Identify which cell holds the provided text, then report its (X, Y) central coordinate. 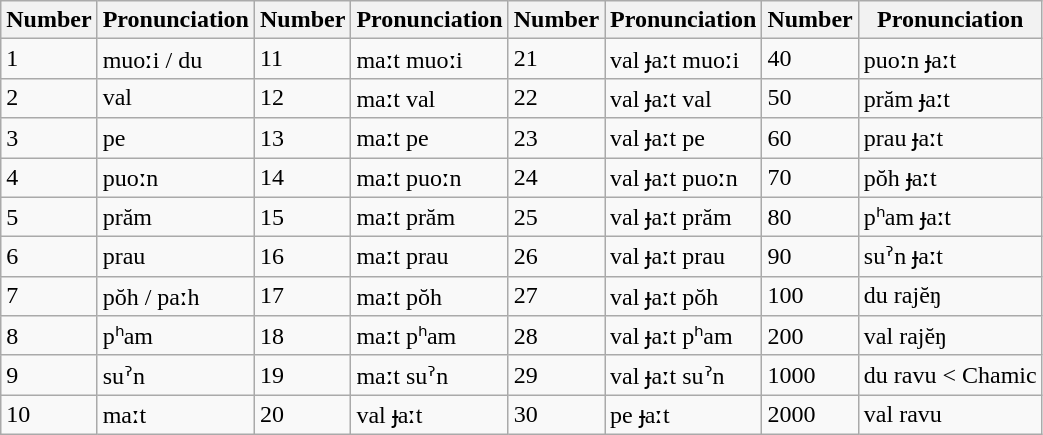
30 (556, 415)
200 (810, 336)
9 (49, 375)
3 (49, 138)
6 (49, 257)
13 (302, 138)
22 (556, 98)
val ɟaːt suˀn (684, 375)
suˀn (176, 375)
50 (810, 98)
val ɟaːt val (684, 98)
18 (302, 336)
val ɟaːt prăm (684, 217)
val ɟaːt (430, 415)
11 (302, 59)
24 (556, 178)
25 (556, 217)
29 (556, 375)
maːt pʰam (430, 336)
maːt prau (430, 257)
maːt val (430, 98)
du ravu < Chamic (950, 375)
val ɟaːt pe (684, 138)
21 (556, 59)
val ɟaːt muoːi (684, 59)
16 (302, 257)
4 (49, 178)
90 (810, 257)
pʰam ɟaːt (950, 217)
val ɟaːt pŏh (684, 296)
maːt puoːn (430, 178)
14 (302, 178)
28 (556, 336)
maːt suˀn (430, 375)
val ɟaːt prau (684, 257)
60 (810, 138)
80 (810, 217)
1 (49, 59)
val ɟaːt pʰam (684, 336)
15 (302, 217)
val ravu (950, 415)
10 (49, 415)
maːt pŏh (430, 296)
12 (302, 98)
27 (556, 296)
8 (49, 336)
26 (556, 257)
maːt pe (430, 138)
maːt (176, 415)
puoːn (176, 178)
prau ɟaːt (950, 138)
val (176, 98)
du rajĕŋ (950, 296)
maːt muoːi (430, 59)
muoːi / du (176, 59)
2 (49, 98)
20 (302, 415)
val ɟaːt puoːn (684, 178)
prau (176, 257)
7 (49, 296)
17 (302, 296)
5 (49, 217)
prăm (176, 217)
suˀn ɟaːt (950, 257)
maːt prăm (430, 217)
1000 (810, 375)
pe (176, 138)
2000 (810, 415)
pe ɟaːt (684, 415)
100 (810, 296)
70 (810, 178)
prăm ɟaːt (950, 98)
pŏh / paːh (176, 296)
puoːn ɟaːt (950, 59)
40 (810, 59)
pŏh ɟaːt (950, 178)
pʰam (176, 336)
23 (556, 138)
val rajĕŋ (950, 336)
19 (302, 375)
